Output the (X, Y) coordinate of the center of the cell containing the given text.  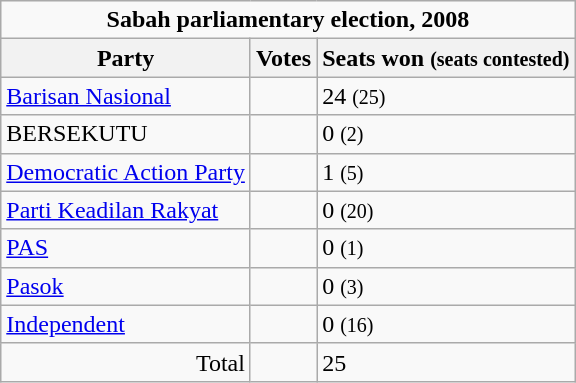
0 (16) (446, 324)
Pasok (126, 286)
Democratic Action Party (126, 172)
24 (25) (446, 96)
PAS (126, 248)
0 (3) (446, 286)
Total (126, 362)
0 (20) (446, 210)
0 (1) (446, 248)
Party (126, 58)
1 (5) (446, 172)
Seats won (seats contested) (446, 58)
Sabah parliamentary election, 2008 (288, 20)
0 (2) (446, 134)
BERSEKUTU (126, 134)
Votes (283, 58)
Barisan Nasional (126, 96)
Independent (126, 324)
25 (446, 362)
Parti Keadilan Rakyat (126, 210)
